Identify which cell holds the provided text, then report its (x, y) central coordinate. 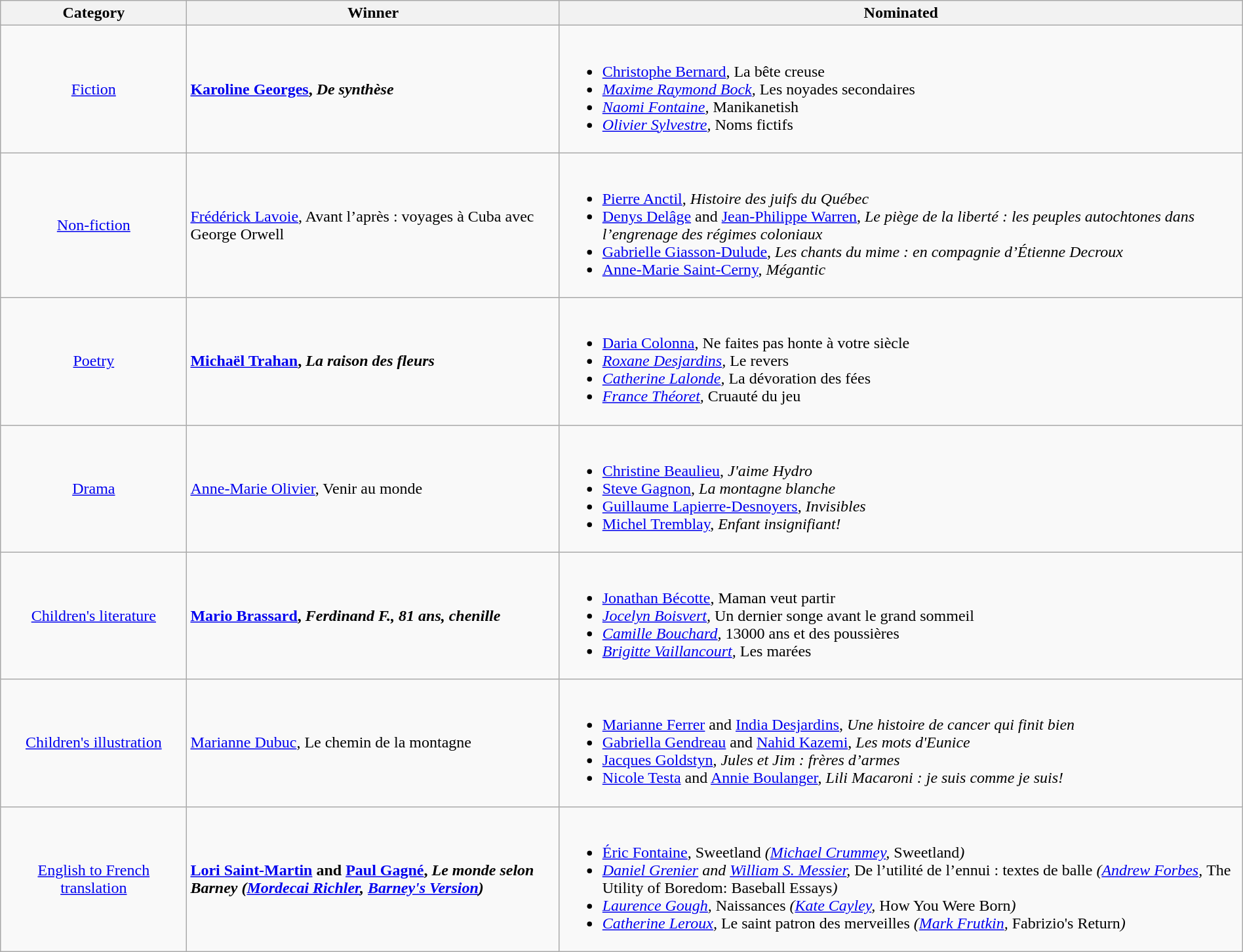
Anne-Marie Olivier, Venir au monde (373, 488)
Mario Brassard, Ferdinand F., 81 ans, chenille (373, 616)
Nominated (901, 13)
Lori Saint-Martin and Paul Gagné, Le monde selon Barney (Mordecai Richler, Barney's Version) (373, 879)
Marianne Dubuc, Le chemin de la montagne (373, 743)
Category (94, 13)
Children's illustration (94, 743)
Christophe Bernard, La bête creuseMaxime Raymond Bock, Les noyades secondairesNaomi Fontaine, ManikanetishOlivier Sylvestre, Noms fictifs (901, 89)
Daria Colonna, Ne faites pas honte à votre siècleRoxane Desjardins, Le reversCatherine Lalonde, La dévoration des féesFrance Théoret, Cruauté du jeu (901, 361)
Frédérick Lavoie, Avant l’après : voyages à Cuba avec George Orwell (373, 226)
English to French translation (94, 879)
Winner (373, 13)
Fiction (94, 89)
Christine Beaulieu, J'aime HydroSteve Gagnon, La montagne blancheGuillaume Lapierre-Desnoyers, InvisiblesMichel Tremblay, Enfant insignifiant! (901, 488)
Karoline Georges, De synthèse (373, 89)
Non-fiction (94, 226)
Michaël Trahan, La raison des fleurs (373, 361)
Children's literature (94, 616)
Poetry (94, 361)
Drama (94, 488)
